Return (x, y) of the center of cell containing provided text 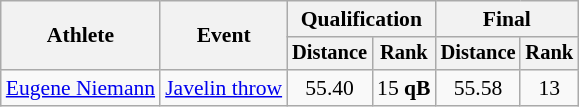
Javelin throw (224, 88)
13 (549, 88)
55.40 (330, 88)
Final (507, 19)
Athlete (80, 36)
Qualification (361, 19)
Eugene Niemann (80, 88)
Event (224, 36)
55.58 (478, 88)
15 qB (404, 88)
